Provide the [X, Y] coordinate of the cell's center where the given text is located.  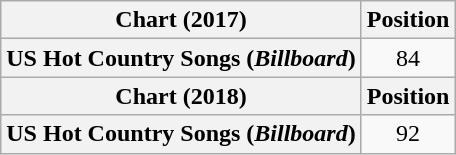
84 [408, 58]
92 [408, 134]
Chart (2017) [181, 20]
Chart (2018) [181, 96]
